Return the (X, Y) coordinate for the center point of the cell that contains the specified text.  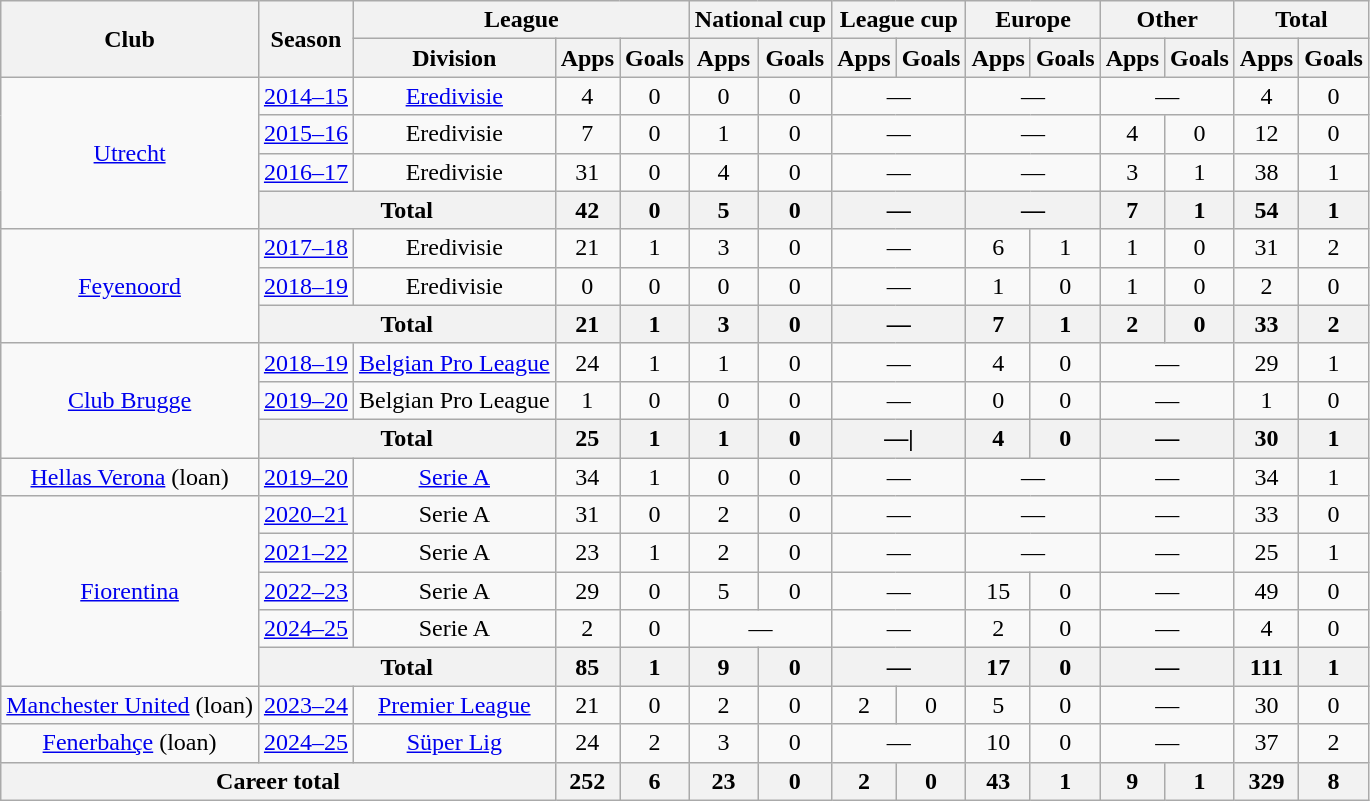
12 (1266, 134)
85 (587, 667)
Feyenoord (130, 286)
Division (454, 58)
2022–23 (306, 591)
Europe (1033, 20)
Hellas Verona (loan) (130, 477)
17 (998, 667)
49 (1266, 591)
Club (130, 39)
Season (306, 39)
Career total (278, 781)
—| (899, 438)
2014–15 (306, 96)
8 (1334, 781)
2023–24 (306, 705)
38 (1266, 172)
National cup (760, 20)
54 (1266, 210)
Manchester United (loan) (130, 705)
Premier League (454, 705)
252 (587, 781)
Fiorentina (130, 591)
Club Brugge (130, 400)
37 (1266, 743)
10 (998, 743)
Other (1167, 20)
15 (998, 591)
Utrecht (130, 153)
42 (587, 210)
2021–22 (306, 553)
2016–17 (306, 172)
2015–16 (306, 134)
League cup (899, 20)
2017–18 (306, 248)
43 (998, 781)
Fenerbahçe (loan) (130, 743)
League (521, 20)
111 (1266, 667)
2020–21 (306, 515)
Süper Lig (454, 743)
329 (1266, 781)
